Return [x, y] of the center of cell containing provided text 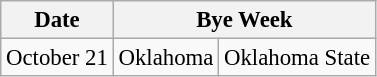
Oklahoma [166, 58]
Date [57, 20]
Bye Week [244, 20]
Oklahoma State [298, 58]
October 21 [57, 58]
